Search for the cell housing the specified text and yield its [x, y] center coordinate. 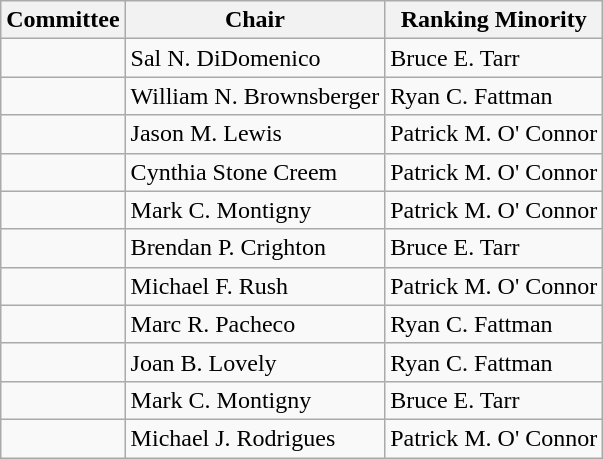
Committee [63, 20]
Jason M. Lewis [255, 134]
Cynthia Stone Creem [255, 172]
Chair [255, 20]
William N. Brownsberger [255, 96]
Sal N. DiDomenico [255, 58]
Michael F. Rush [255, 286]
Michael J. Rodrigues [255, 438]
Ranking Minority [494, 20]
Marc R. Pacheco [255, 324]
Brendan P. Crighton [255, 248]
Joan B. Lovely [255, 362]
